Capture the cell that displays the provided text and extract its [x, y] central coordinate. 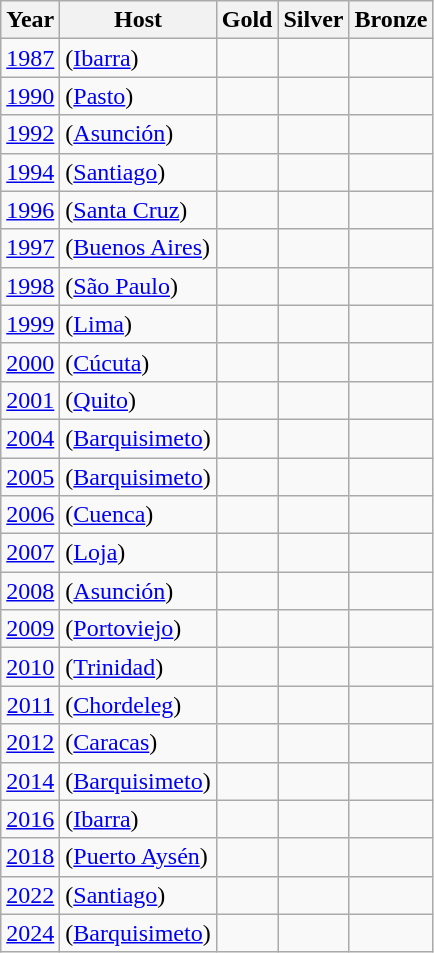
2018 [30, 857]
Bronze [391, 20]
(Pasto) [138, 96]
(Trinidad) [138, 667]
(Cuenca) [138, 515]
(Santa Cruz) [138, 210]
2008 [30, 591]
(Lima) [138, 324]
Year [30, 20]
(Chordeleg) [138, 705]
1999 [30, 324]
(Quito) [138, 400]
2016 [30, 819]
2024 [30, 933]
2005 [30, 477]
2014 [30, 781]
(Loja) [138, 553]
(Portoviejo) [138, 629]
1987 [30, 58]
2022 [30, 895]
2000 [30, 362]
1997 [30, 248]
Gold [247, 20]
(São Paulo) [138, 286]
2001 [30, 400]
1992 [30, 134]
2012 [30, 743]
(Buenos Aires) [138, 248]
Host [138, 20]
(Caracas) [138, 743]
Silver [314, 20]
(Cúcuta) [138, 362]
1996 [30, 210]
2006 [30, 515]
2009 [30, 629]
1994 [30, 172]
1990 [30, 96]
1998 [30, 286]
2007 [30, 553]
2004 [30, 438]
2011 [30, 705]
2010 [30, 667]
(Puerto Aysén) [138, 857]
